Determine the (X, Y) coordinate at the center of the cell enclosing the given text.  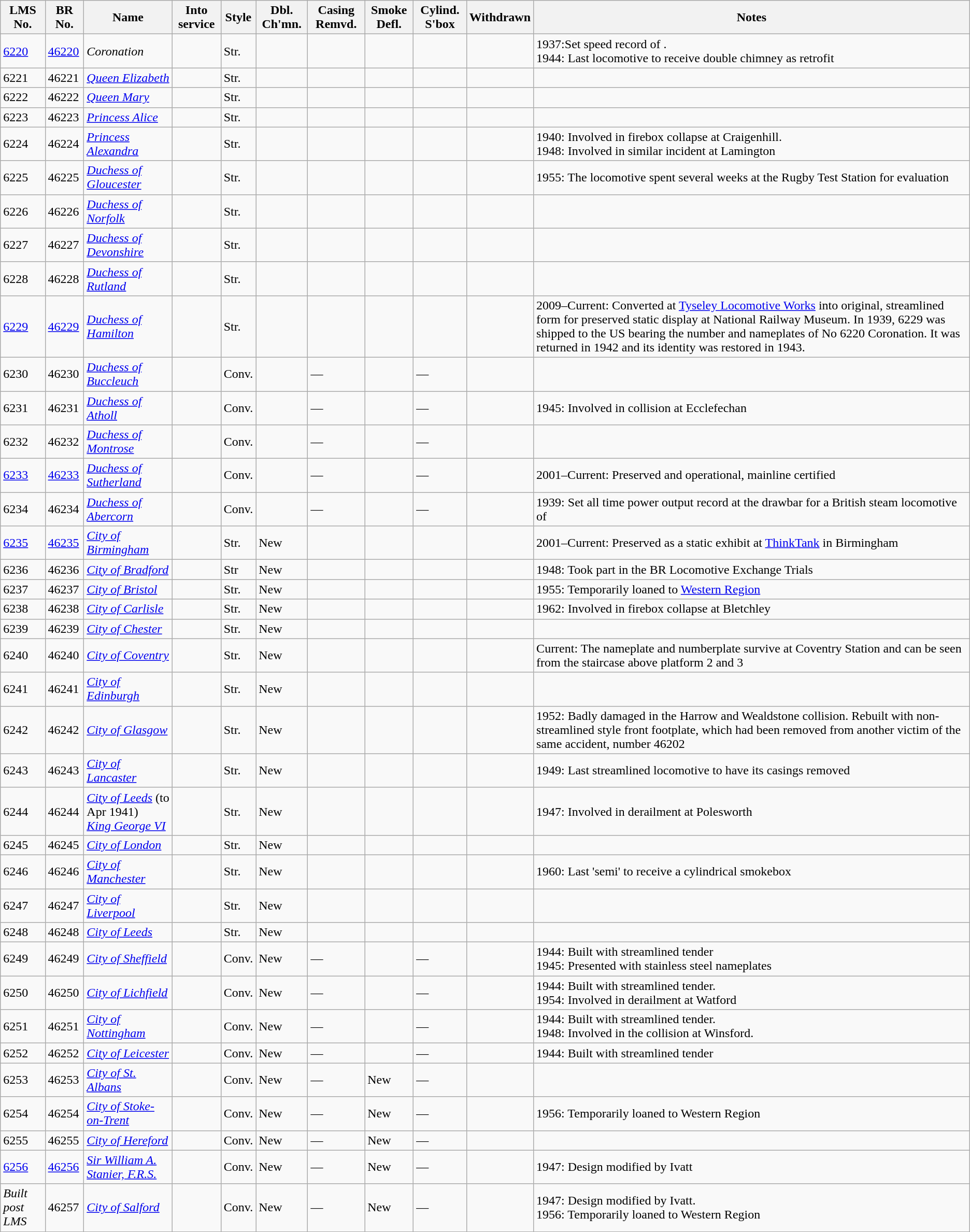
46248 (64, 932)
46237 (64, 589)
City of Nottingham (128, 1026)
46221 (64, 78)
Princess Alexandra (128, 144)
6236 (23, 570)
1955: The locomotive spent several weeks at the Rugby Test Station for evaluation (752, 177)
Notes (752, 18)
46249 (64, 959)
46227 (64, 245)
46235 (64, 543)
6229 (23, 327)
Duchess of Devonshire (128, 245)
6243 (23, 770)
6220 (23, 51)
1960: Last 'semi' to receive a cylindrical smokebox (752, 872)
City of Salford (128, 1208)
6238 (23, 609)
1944: Built with streamlined tender 1945: Presented with stainless steel nameplates (752, 959)
6225 (23, 177)
Queen Elizabeth (128, 78)
1948: Took part in the BR Locomotive Exchange Trials (752, 570)
6241 (23, 689)
46232 (64, 442)
City of Hereford (128, 1140)
6227 (23, 245)
46252 (64, 1053)
46233 (64, 476)
6256 (23, 1167)
Duchess of Gloucester (128, 177)
6226 (23, 211)
6242 (23, 730)
6246 (23, 872)
6224 (23, 144)
Sir William A. Stanier, F.R.S. (128, 1167)
Cylind. S'box (440, 18)
6253 (23, 1080)
46246 (64, 872)
6232 (23, 442)
Duchess of Rutland (128, 279)
Duchess of Hamilton (128, 327)
46224 (64, 144)
1944: Built with streamlined tender. 1948: Involved in the collision at Winsford. (752, 1026)
46240 (64, 655)
1947: Involved in derailment at Polesworth (752, 811)
46225 (64, 177)
46223 (64, 117)
City of Leeds (to Apr 1941) King George VI (128, 811)
Duchess of Montrose (128, 442)
City of Coventry (128, 655)
46241 (64, 689)
6251 (23, 1026)
Princess Alice (128, 117)
1944: Built with streamlined tender (752, 1053)
1956: Temporarily loaned to Western Region (752, 1113)
Duchess of Abercorn (128, 509)
2001–Current: Preserved and operational, mainline certified (752, 476)
46251 (64, 1026)
Duchess of Sutherland (128, 476)
6252 (23, 1053)
46256 (64, 1167)
46244 (64, 811)
46250 (64, 993)
6247 (23, 905)
Dbl. Ch'mn. (282, 18)
City of Liverpool (128, 905)
46234 (64, 509)
6248 (23, 932)
46247 (64, 905)
46243 (64, 770)
46226 (64, 211)
City of Chester (128, 629)
City of Bradford (128, 570)
46230 (64, 374)
2001–Current: Preserved as a static exhibit at ThinkTank in Birmingham (752, 543)
1937:Set speed record of . 1944: Last locomotive to receive double chimney as retrofit (752, 51)
46242 (64, 730)
City of Edinburgh (128, 689)
1940: Involved in firebox collapse at Craigenhill. 1948: Involved in similar incident at Lamington (752, 144)
6239 (23, 629)
6223 (23, 117)
46253 (64, 1080)
City of St. Albans (128, 1080)
Into service (196, 18)
1962: Involved in firebox collapse at Bletchley (752, 609)
6249 (23, 959)
Casing Remvd. (336, 18)
46229 (64, 327)
6237 (23, 589)
Smoke Defl. (389, 18)
Withdrawn (500, 18)
City of Lancaster (128, 770)
Queen Mary (128, 97)
Style (238, 18)
6235 (23, 543)
Str (238, 570)
1955: Temporarily loaned to Western Region (752, 589)
Built post LMS (23, 1208)
46228 (64, 279)
46231 (64, 407)
6230 (23, 374)
City of Lichfield (128, 993)
BR No. (64, 18)
City of London (128, 845)
46245 (64, 845)
LMS No. (23, 18)
46220 (64, 51)
46257 (64, 1208)
46254 (64, 1113)
Duchess of Buccleuch (128, 374)
6245 (23, 845)
46239 (64, 629)
Duchess of Atholl (128, 407)
6244 (23, 811)
1947: Design modified by Ivatt (752, 1167)
City of Sheffield (128, 959)
Current: The nameplate and numberplate survive at Coventry Station and can be seen from the staircase above platform 2 and 3 (752, 655)
46255 (64, 1140)
City of Birmingham (128, 543)
6250 (23, 993)
City of Manchester (128, 872)
City of Carlisle (128, 609)
Duchess of Norfolk (128, 211)
6228 (23, 279)
1945: Involved in collision at Ecclefechan (752, 407)
1947: Design modified by Ivatt. 1956: Temporarily loaned to Western Region (752, 1208)
6234 (23, 509)
6255 (23, 1140)
City of Bristol (128, 589)
6222 (23, 97)
1939: Set all time power output record at the drawbar for a British steam locomotive of (752, 509)
City of Leicester (128, 1053)
1949: Last streamlined locomotive to have its casings removed (752, 770)
Name (128, 18)
46238 (64, 609)
City of Leeds (128, 932)
City of Glasgow (128, 730)
City of Stoke-on-Trent (128, 1113)
6240 (23, 655)
Coronation (128, 51)
6231 (23, 407)
6254 (23, 1113)
6233 (23, 476)
46236 (64, 570)
6221 (23, 78)
1944: Built with streamlined tender. 1954: Involved in derailment at Watford (752, 993)
46222 (64, 97)
